Detect which cell encompasses the target text, then output its (X, Y) center coordinate. 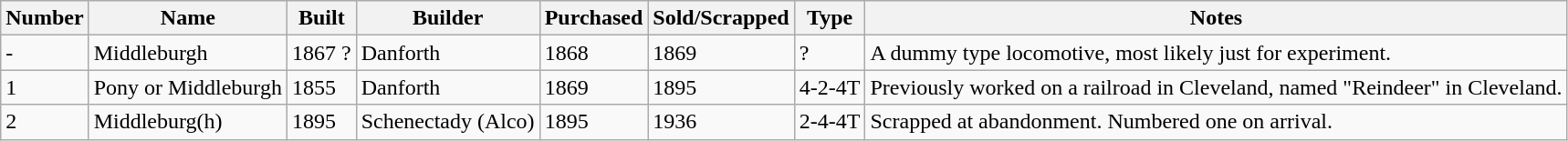
1 (45, 87)
Type (830, 18)
Middleburgh (188, 53)
1867 ? (321, 53)
- (45, 53)
4-2-4T (830, 87)
1936 (721, 122)
Number (45, 18)
? (830, 53)
Built (321, 18)
1868 (593, 53)
Builder (447, 18)
2 (45, 122)
Notes (1216, 18)
Sold/Scrapped (721, 18)
2-4-4T (830, 122)
A dummy type locomotive, most likely just for experiment. (1216, 53)
Pony or Middleburgh (188, 87)
Previously worked on a railroad in Cleveland, named "Reindeer" in Cleveland. (1216, 87)
Purchased (593, 18)
Scrapped at abandonment. Numbered one on arrival. (1216, 122)
Schenectady (Alco) (447, 122)
1855 (321, 87)
Name (188, 18)
Middleburg(h) (188, 122)
